Capture the cell that displays the provided text and extract its (X, Y) central coordinate. 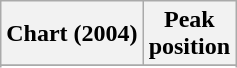
Peakposition (189, 34)
Chart (2004) (72, 34)
